Search for the cell housing the specified text and yield its [x, y] center coordinate. 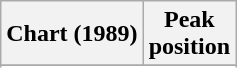
Peakposition [189, 34]
Chart (1989) [72, 34]
